Scan for the cell matching the given text and deliver its [x, y] coordinate at center. 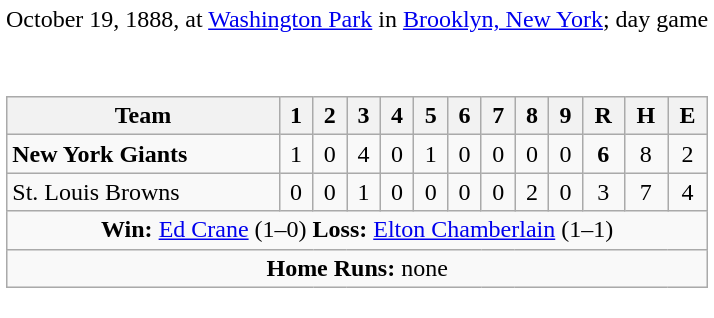
5 [431, 116]
R [603, 116]
New York Giants [143, 154]
9 [566, 116]
Team [143, 116]
St. Louis Browns [143, 192]
Win: Ed Crane (1–0) Loss: Elton Chamberlain (1–1) [358, 230]
October 19, 1888, at Washington Park in Brooklyn, New York; day game [357, 20]
E [688, 116]
H [646, 116]
Home Runs: none [358, 268]
